Provide the [x, y] coordinate of the cell's center where the given text is located.  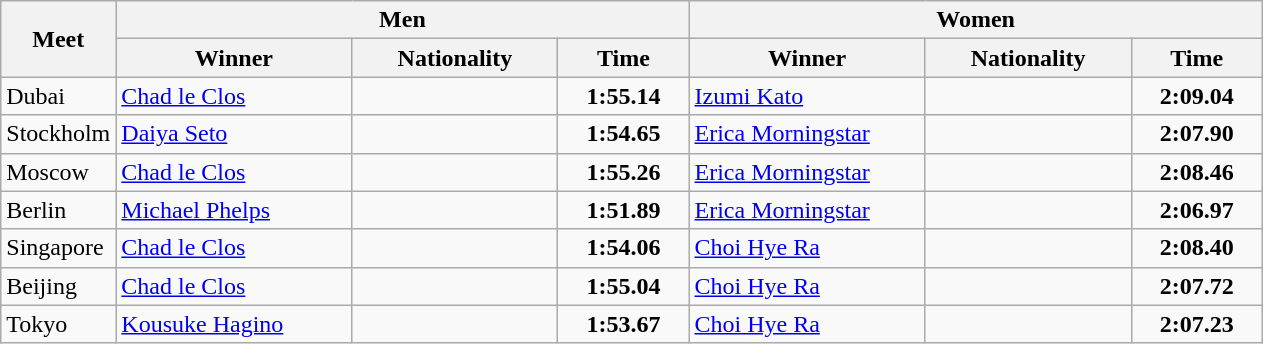
Men [402, 20]
Women [976, 20]
Kousuke Hagino [234, 324]
Meet [58, 39]
2:08.46 [1196, 172]
Berlin [58, 210]
1:55.14 [624, 96]
Dubai [58, 96]
2:06.97 [1196, 210]
Moscow [58, 172]
Michael Phelps [234, 210]
1:54.06 [624, 248]
Izumi Kato [807, 96]
1:53.67 [624, 324]
Stockholm [58, 134]
2:07.23 [1196, 324]
Daiya Seto [234, 134]
1:51.89 [624, 210]
Tokyo [58, 324]
1:54.65 [624, 134]
2:08.40 [1196, 248]
1:55.04 [624, 286]
2:07.72 [1196, 286]
2:07.90 [1196, 134]
Singapore [58, 248]
1:55.26 [624, 172]
2:09.04 [1196, 96]
Beijing [58, 286]
